Return the (X, Y) coordinate for the center point of the cell that contains the specified text.  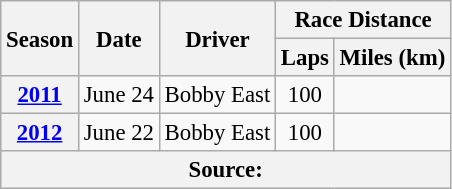
Miles (km) (392, 58)
Race Distance (364, 20)
Source: (226, 170)
June 22 (118, 133)
Driver (217, 38)
Season (40, 38)
Date (118, 38)
Laps (306, 58)
2011 (40, 95)
June 24 (118, 95)
2012 (40, 133)
